Extract the (X, Y) coordinate from the center of the cell holding the provided text.  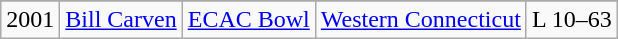
2001 (30, 20)
Western Connecticut (420, 20)
Bill Carven (121, 20)
L 10–63 (572, 20)
ECAC Bowl (248, 20)
